Detect which cell encompasses the target text, then output its (X, Y) center coordinate. 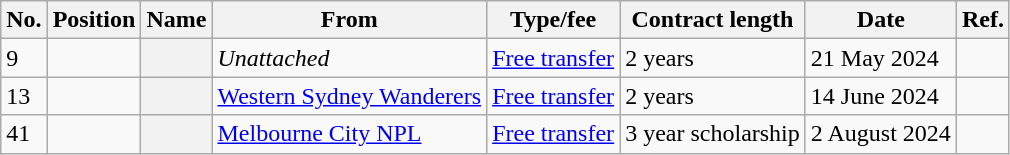
41 (24, 134)
2 August 2024 (880, 134)
13 (24, 96)
Contract length (713, 20)
21 May 2024 (880, 58)
Ref. (982, 20)
Unattached (350, 58)
Position (94, 20)
14 June 2024 (880, 96)
From (350, 20)
No. (24, 20)
Western Sydney Wanderers (350, 96)
Name (176, 20)
Type/fee (554, 20)
9 (24, 58)
Date (880, 20)
Melbourne City NPL (350, 134)
3 year scholarship (713, 134)
